For the text-containing cell, return its midpoint in [X, Y] coordinate format. 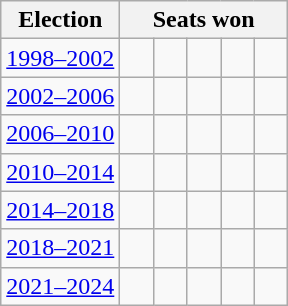
2002–2006 [60, 96]
1998–2002 [60, 58]
2021–2024 [60, 286]
Seats won [204, 20]
2018–2021 [60, 248]
2010–2014 [60, 172]
2014–2018 [60, 210]
2006–2010 [60, 134]
Election [60, 20]
